Extract the [X, Y] coordinate from the center of the cell holding the provided text.  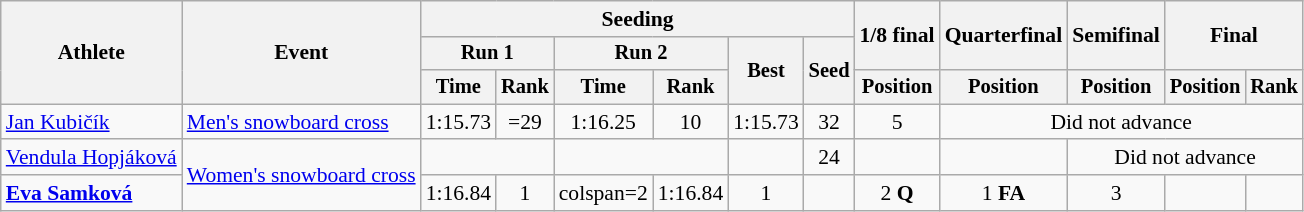
Men's snowboard cross [302, 122]
=29 [525, 122]
Seed [830, 70]
10 [690, 122]
Final [1234, 36]
Eva Samková [92, 193]
Jan Kubičík [92, 122]
5 [896, 122]
3 [1116, 193]
Event [302, 52]
2 Q [896, 193]
Run 1 [488, 54]
32 [830, 122]
Quarterfinal [1004, 36]
Run 2 [642, 54]
1/8 final [896, 36]
Seeding [638, 19]
1:16.25 [604, 122]
Women's snowboard cross [302, 176]
Athlete [92, 52]
1 FA [1004, 193]
24 [830, 158]
Semifinal [1116, 36]
Best [766, 70]
Vendula Hopjáková [92, 158]
colspan=2 [604, 193]
